Detect which cell encompasses the target text, then output its (X, Y) center coordinate. 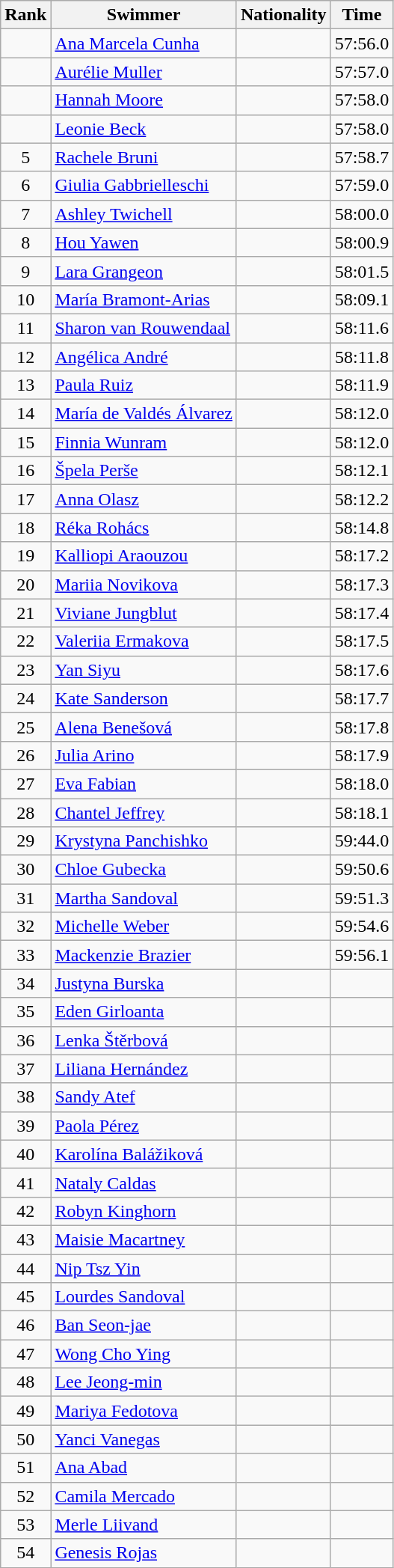
Finnia Wunram (144, 442)
Krystyna Panchishko (144, 841)
44 (25, 1269)
Viviane Jungblut (144, 613)
37 (25, 1069)
58:09.1 (362, 299)
Rachele Bruni (144, 157)
17 (25, 499)
Camila Mercado (144, 1496)
32 (25, 927)
Yan Siyu (144, 670)
35 (25, 1012)
Ana Abad (144, 1468)
59:51.3 (362, 898)
33 (25, 955)
53 (25, 1525)
Hou Yawen (144, 242)
Lourdes Sandoval (144, 1297)
Ana Marcela Cunha (144, 43)
Genesis Rojas (144, 1553)
Leonie Beck (144, 129)
Mackenzie Brazier (144, 955)
9 (25, 271)
58:17.6 (362, 670)
Alena Benešová (144, 727)
Réka Rohács (144, 528)
58:17.7 (362, 698)
Ban Seon-jae (144, 1326)
27 (25, 784)
Liliana Hernández (144, 1069)
23 (25, 670)
21 (25, 613)
Chantel Jeffrey (144, 812)
Justyna Burska (144, 983)
Sharon van Rouwendaal (144, 328)
58:11.8 (362, 357)
39 (25, 1126)
Mariia Novikova (144, 585)
Ashley Twichell (144, 214)
57:56.0 (362, 43)
Anna Olasz (144, 499)
43 (25, 1239)
59:56.1 (362, 955)
Lenka Štěrbová (144, 1040)
Kate Sanderson (144, 698)
58:17.3 (362, 585)
20 (25, 585)
57:58.7 (362, 157)
Julia Arino (144, 755)
38 (25, 1097)
58:17.9 (362, 755)
12 (25, 357)
31 (25, 898)
Giulia Gabbrielleschi (144, 186)
Nip Tsz Yin (144, 1269)
Nationality (283, 15)
59:50.6 (362, 870)
Angélica André (144, 357)
57:57.0 (362, 72)
29 (25, 841)
Robyn Kinghorn (144, 1211)
15 (25, 442)
58:17.5 (362, 641)
María Bramont-Arias (144, 299)
28 (25, 812)
18 (25, 528)
58:18.0 (362, 784)
26 (25, 755)
41 (25, 1183)
36 (25, 1040)
52 (25, 1496)
13 (25, 385)
Wong Cho Ying (144, 1354)
Aurélie Muller (144, 72)
Kalliopi Araouzou (144, 556)
47 (25, 1354)
Sandy Atef (144, 1097)
Mariya Fedotova (144, 1411)
8 (25, 242)
51 (25, 1468)
58:11.6 (362, 328)
5 (25, 157)
54 (25, 1553)
Karolína Balážiková (144, 1154)
58:11.9 (362, 385)
16 (25, 471)
40 (25, 1154)
6 (25, 186)
Merle Liivand (144, 1525)
59:44.0 (362, 841)
58:17.2 (362, 556)
Chloe Gubecka (144, 870)
48 (25, 1382)
42 (25, 1211)
58:17.4 (362, 613)
Martha Sandoval (144, 898)
Paula Ruiz (144, 385)
58:00.9 (362, 242)
Time (362, 15)
Swimmer (144, 15)
11 (25, 328)
Lara Grangeon (144, 271)
49 (25, 1411)
59:54.6 (362, 927)
Lee Jeong-min (144, 1382)
7 (25, 214)
Valeriia Ermakova (144, 641)
10 (25, 299)
14 (25, 414)
57:59.0 (362, 186)
58:12.1 (362, 471)
19 (25, 556)
58:00.0 (362, 214)
Michelle Weber (144, 927)
58:14.8 (362, 528)
Maisie Macartney (144, 1239)
Špela Perše (144, 471)
22 (25, 641)
Nataly Caldas (144, 1183)
58:18.1 (362, 812)
Rank (25, 15)
25 (25, 727)
58:01.5 (362, 271)
Eva Fabian (144, 784)
58:17.8 (362, 727)
Eden Girloanta (144, 1012)
Paola Pérez (144, 1126)
Hannah Moore (144, 100)
30 (25, 870)
María de Valdés Álvarez (144, 414)
46 (25, 1326)
45 (25, 1297)
Yanci Vanegas (144, 1439)
24 (25, 698)
50 (25, 1439)
58:12.2 (362, 499)
34 (25, 983)
